Identify which cell holds the provided text, then report its [x, y] central coordinate. 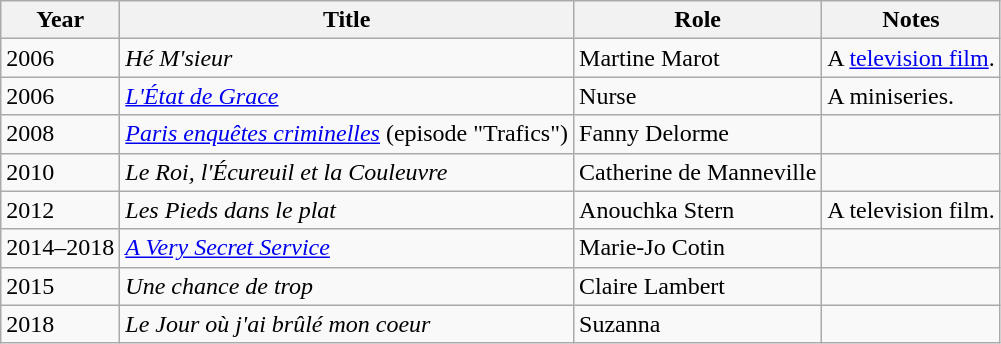
Le Jour où j'ai brûlé mon coeur [347, 324]
Notes [911, 20]
Role [698, 20]
Hé M'sieur [347, 58]
Title [347, 20]
2008 [60, 134]
Paris enquêtes criminelles (episode "Trafics") [347, 134]
Marie-Jo Cotin [698, 248]
2012 [60, 210]
Anouchka Stern [698, 210]
Catherine de Manneville [698, 172]
Suzanna [698, 324]
2015 [60, 286]
Year [60, 20]
Nurse [698, 96]
Claire Lambert [698, 286]
2018 [60, 324]
Le Roi, l'Écureuil et la Couleuvre [347, 172]
A Very Secret Service [347, 248]
2014–2018 [60, 248]
Fanny Delorme [698, 134]
A miniseries. [911, 96]
2010 [60, 172]
Martine Marot [698, 58]
L'État de Grace [347, 96]
Une chance de trop [347, 286]
Les Pieds dans le plat [347, 210]
